Locate the cell with the specified text and output its (X, Y) center coordinate. 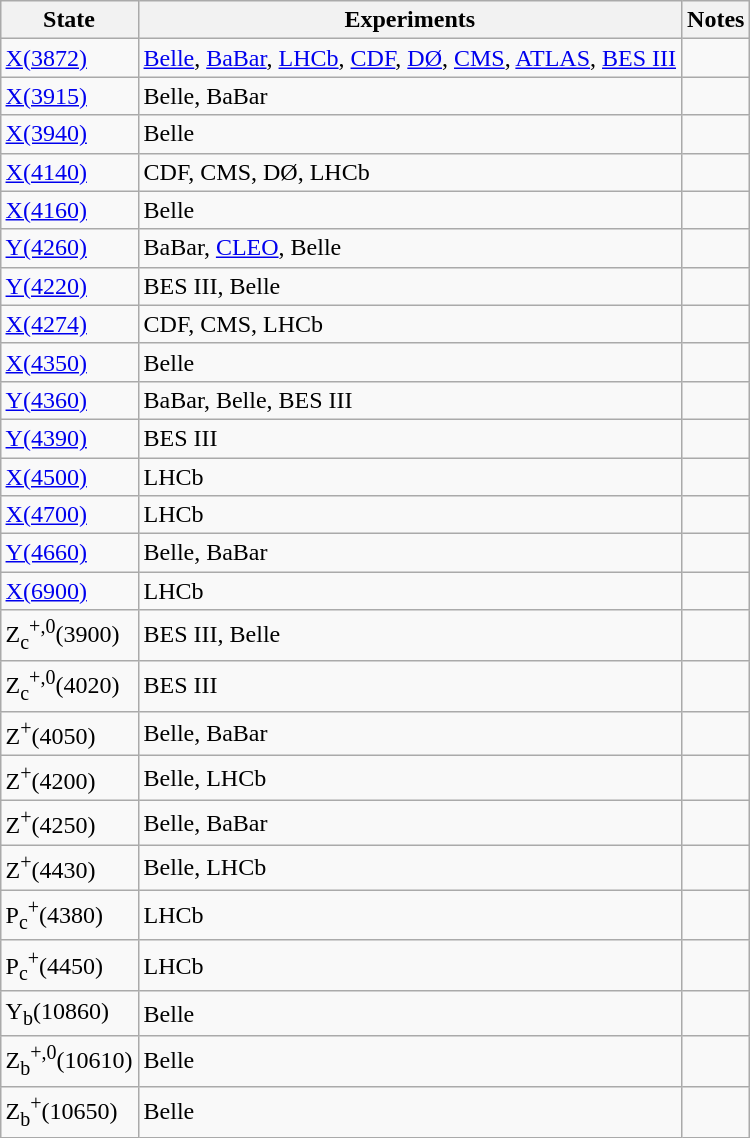
Y(4660) (69, 553)
BaBar, CLEO, Belle (410, 248)
Pc+(4450) (69, 966)
Y(4360) (69, 400)
X(4500) (69, 477)
Z+(4200) (69, 778)
Belle, BaBar, LHCb, CDF, DØ, CMS, ATLAS, BES III (410, 58)
X(4140) (69, 172)
Yb(10860) (69, 1013)
Zc+,0(3900) (69, 636)
Zc+,0(4020) (69, 686)
Zb+(10650) (69, 1112)
Y(4220) (69, 286)
Experiments (410, 20)
CDF, CMS, LHCb (410, 324)
X(4700) (69, 515)
BaBar, Belle, BES III (410, 400)
X(3940) (69, 134)
X(6900) (69, 591)
X(4350) (69, 362)
X(4160) (69, 210)
Notes (716, 20)
Zb+,0(10610) (69, 1062)
Y(4390) (69, 438)
State (69, 20)
X(3915) (69, 96)
CDF, CMS, DØ, LHCb (410, 172)
X(3872) (69, 58)
Z+(4050) (69, 734)
Z+(4430) (69, 868)
Z+(4250) (69, 824)
Pc+(4380) (69, 916)
Y(4260) (69, 248)
X(4274) (69, 324)
